Extract the [x, y] coordinate from the center of the cell holding the provided text.  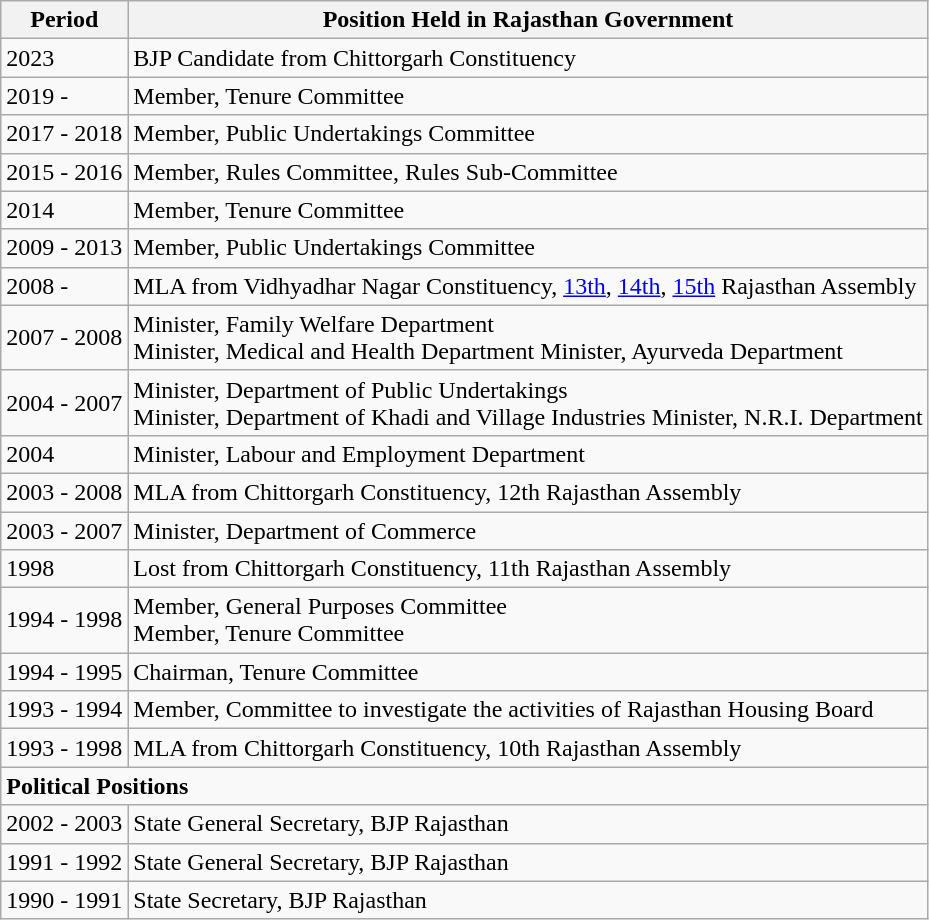
1998 [64, 569]
Minister, Department of Public UndertakingsMinister, Department of Khadi and Village Industries Minister, N.R.I. Department [528, 402]
2004 - 2007 [64, 402]
1991 - 1992 [64, 862]
1990 - 1991 [64, 900]
Period [64, 20]
Member, Rules Committee, Rules Sub-Committee [528, 172]
MLA from Vidhyadhar Nagar Constituency, 13th, 14th, 15th Rajasthan Assembly [528, 286]
1993 - 1994 [64, 710]
Lost from Chittorgarh Constituency, 11th Rajasthan Assembly [528, 569]
BJP Candidate from Chittorgarh Constituency [528, 58]
2023 [64, 58]
Chairman, Tenure Committee [528, 672]
State Secretary, BJP Rajasthan [528, 900]
1993 - 1998 [64, 748]
2008 - [64, 286]
Political Positions [464, 786]
2015 - 2016 [64, 172]
Position Held in Rajasthan Government [528, 20]
2014 [64, 210]
2009 - 2013 [64, 248]
2007 - 2008 [64, 338]
Member, General Purposes CommitteeMember, Tenure Committee [528, 620]
2019 - [64, 96]
MLA from Chittorgarh Constituency, 12th Rajasthan Assembly [528, 492]
MLA from Chittorgarh Constituency, 10th Rajasthan Assembly [528, 748]
Minister, Labour and Employment Department [528, 454]
2004 [64, 454]
1994 - 1995 [64, 672]
2003 - 2008 [64, 492]
Minister, Department of Commerce [528, 531]
Member, Committee to investigate the activities of Rajasthan Housing Board [528, 710]
1994 - 1998 [64, 620]
2002 - 2003 [64, 824]
2003 - 2007 [64, 531]
Minister, Family Welfare DepartmentMinister, Medical and Health Department Minister, Ayurveda Department [528, 338]
2017 - 2018 [64, 134]
